Output the (x, y) coordinate of the center of the cell containing the given text.  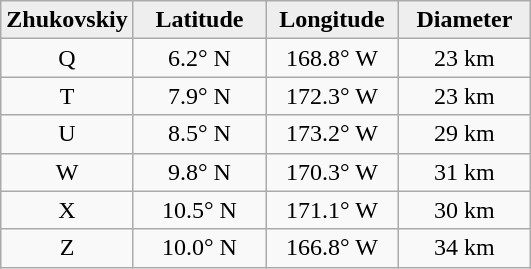
29 km (464, 134)
6.2° N (199, 58)
U (67, 134)
8.5° N (199, 134)
170.3° W (332, 172)
31 km (464, 172)
166.8° W (332, 248)
10.0° N (199, 248)
34 km (464, 248)
171.1° W (332, 210)
Longitude (332, 20)
10.5° N (199, 210)
173.2° W (332, 134)
X (67, 210)
Zhukovskiy (67, 20)
Q (67, 58)
T (67, 96)
W (67, 172)
Z (67, 248)
168.8° W (332, 58)
172.3° W (332, 96)
Diameter (464, 20)
7.9° N (199, 96)
Latitude (199, 20)
9.8° N (199, 172)
30 km (464, 210)
